Output the [X, Y] coordinate of the center of the cell containing the given text.  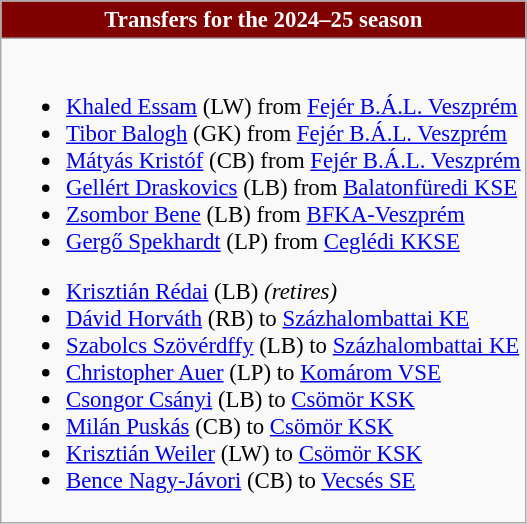
Transfers for the 2024–25 season [264, 20]
